Capture the cell that displays the provided text and extract its (x, y) central coordinate. 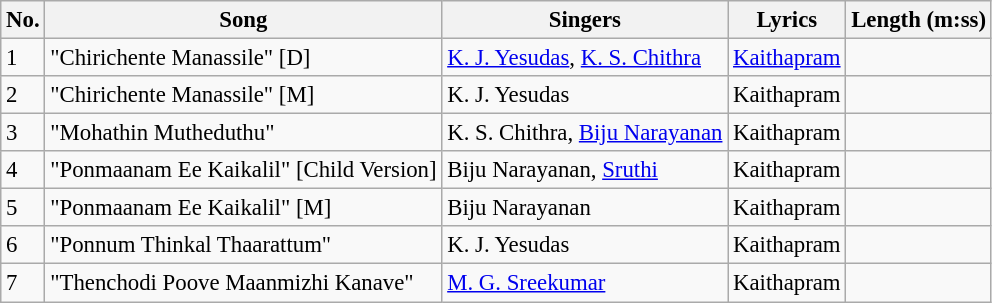
"Chirichente Manassile" [D] (244, 58)
5 (23, 208)
3 (23, 133)
Biju Narayanan (585, 208)
M. G. Sreekumar (585, 283)
"Chirichente Manassile" [M] (244, 95)
"Ponmaanam Ee Kaikalil" [M] (244, 208)
Lyrics (787, 20)
"Thenchodi Poove Maanmizhi Kanave" (244, 283)
"Ponmaanam Ee Kaikalil" [Child Version] (244, 170)
1 (23, 58)
K. S. Chithra, Biju Narayanan (585, 133)
Singers (585, 20)
7 (23, 283)
Biju Narayanan, Sruthi (585, 170)
K. J. Yesudas, K. S. Chithra (585, 58)
4 (23, 170)
Length (m:ss) (918, 20)
2 (23, 95)
6 (23, 245)
"Mohathin Mutheduthu" (244, 133)
No. (23, 20)
Song (244, 20)
"Ponnum Thinkal Thaarattum" (244, 245)
